Search for the cell housing the specified text and yield its (X, Y) center coordinate. 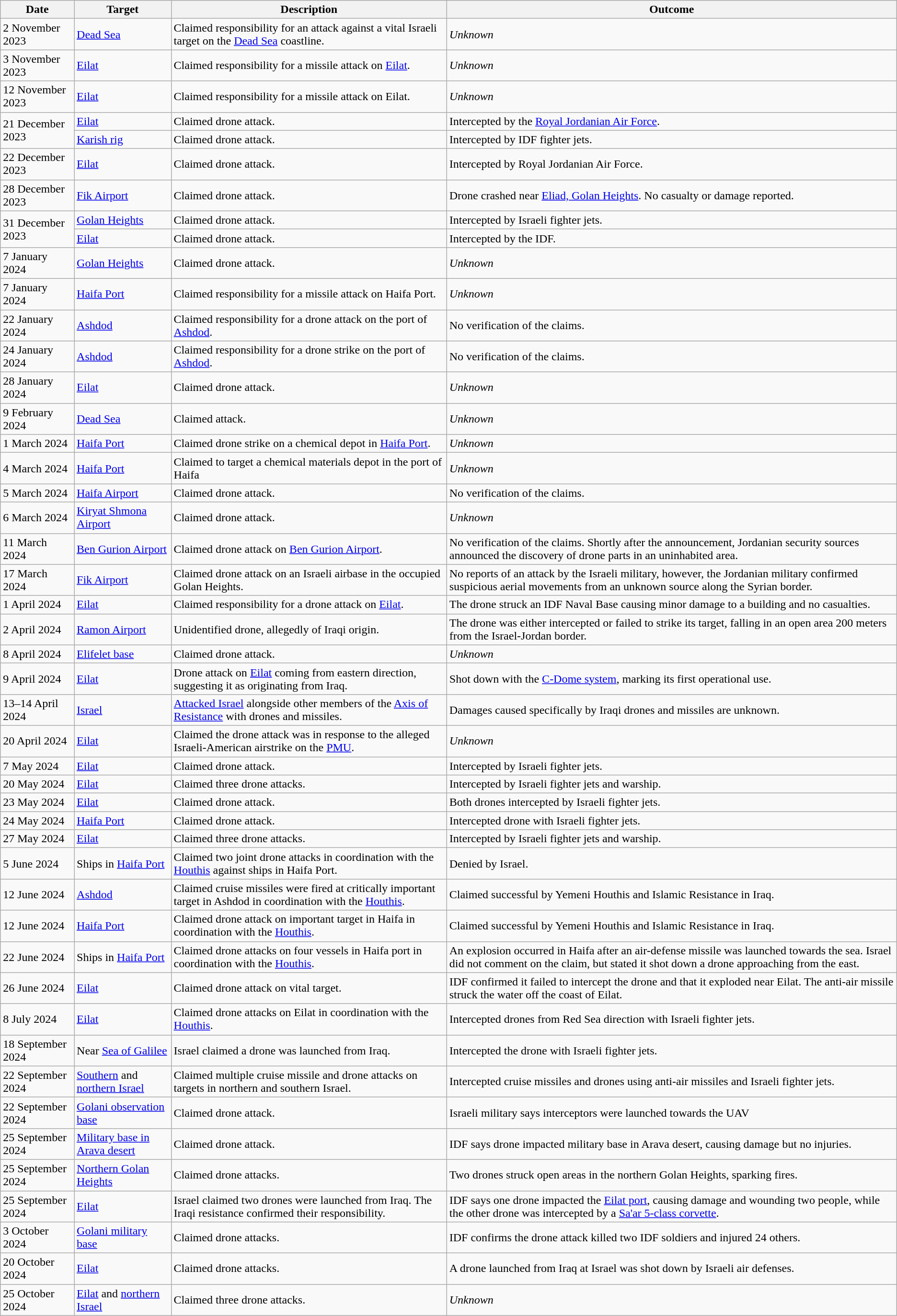
25 October 2024 (37, 1300)
Claimed drone attack on Ben Gurion Airport. (309, 549)
Claimed attack. (309, 419)
21 December 2023 (37, 130)
Claimed responsibility for a drone attack on Eilat. (309, 605)
Israel (123, 710)
17 March 2024 (37, 580)
Intercepted cruise missiles and drones using anti-air missiles and Israeli fighter jets. (672, 1082)
Drone crashed near Eliad, Golan Heights. No casualty or damage reported. (672, 195)
5 June 2024 (37, 863)
Claimed cruise missiles were fired at critically important target in Ashdod in coordination with the Houthis. (309, 895)
9 April 2024 (37, 678)
4 March 2024 (37, 469)
Claimed responsibility for a missile attack on Haifa Port. (309, 294)
Golani military base (123, 1238)
Intercepted drones from Red Sea direction with Israeli fighter jets. (672, 1019)
IDF confirmed it failed to intercept the drone and that it exploded near Eilat. The anti-air missile struck the water off the coast of Eilat. (672, 988)
Intercepted the drone with Israeli fighter jets. (672, 1050)
Northern Golan Heights (123, 1175)
Target (123, 10)
24 January 2024 (37, 356)
22 June 2024 (37, 957)
23 May 2024 (37, 802)
IDF says drone impacted military base in Arava desert, causing damage but no injuries. (672, 1144)
Claimed drone attacks on four vessels in Haifa port in coordination with the Houthis. (309, 957)
Intercepted by IDF fighter jets. (672, 139)
Shot down with the C-Dome system, marking its first operational use. (672, 678)
28 December 2023 (37, 195)
Intercepted by Royal Jordanian Air Force. (672, 164)
Golani observation base (123, 1112)
Outcome (672, 10)
8 April 2024 (37, 654)
Claimed drone attack on important target in Haifa in coordination with the Houthis. (309, 926)
Ramon Airport (123, 629)
11 March 2024 (37, 549)
Description (309, 10)
22 December 2023 (37, 164)
26 June 2024 (37, 988)
Israel claimed a drone was launched from Iraq. (309, 1050)
The drone struck an IDF Naval Base causing minor damage to a building and no casualties. (672, 605)
5 March 2024 (37, 493)
Intercepted by the IDF. (672, 238)
Claimed multiple cruise missile and drone attacks on targets in northern and southern Israel. (309, 1082)
Claimed drone attacks on Eilat in coordination with the Houthis. (309, 1019)
IDF confirms the drone attack killed two IDF soldiers and injured 24 others. (672, 1238)
20 April 2024 (37, 741)
1 March 2024 (37, 444)
6 March 2024 (37, 517)
Claimed two joint drone attacks in coordination with the Houthis against ships in Haifa Port. (309, 863)
Intercepted by the Royal Jordanian Air Force. (672, 121)
Claimed responsibility for a drone strike on the port of Ashdod. (309, 356)
Kiryat Shmona Airport (123, 517)
Claimed drone strike on a chemical depot in Haifa Port. (309, 444)
31 December 2023 (37, 229)
3 November 2023 (37, 65)
Both drones intercepted by Israeli fighter jets. (672, 802)
Eilat and northern Israel (123, 1300)
Intercepted drone with Israeli fighter jets. (672, 821)
24 May 2024 (37, 821)
Karish rig (123, 139)
Near Sea of Galilee (123, 1050)
Ben Gurion Airport (123, 549)
Southern and northern Israel (123, 1082)
Damages caused specifically by Iraqi drones and missiles are unknown. (672, 710)
12 November 2023 (37, 97)
The drone was either intercepted or failed to strike its target, falling in an open area 200 meters from the Israel-Jordan border. (672, 629)
Claimed drone attack on vital target. (309, 988)
Attacked Israel alongside other members of the Axis of Resistance with drones and missiles. (309, 710)
Military base in Arava desert (123, 1144)
Unidentified drone, allegedly of Iraqi origin. (309, 629)
27 May 2024 (37, 839)
20 May 2024 (37, 784)
Haifa Airport (123, 493)
13–14 April 2024 (37, 710)
22 January 2024 (37, 325)
Israel claimed two drones were launched from Iraq. The Iraqi resistance confirmed their responsibility. (309, 1206)
2 April 2024 (37, 629)
Claimed the drone attack was in response to the alleged Israeli-American airstrike on the PMU. (309, 741)
Denied by Israel. (672, 863)
18 September 2024 (37, 1050)
Two drones struck open areas in the northern Golan Heights, sparking fires. (672, 1175)
20 October 2024 (37, 1269)
Israeli military says interceptors were launched towards the UAV (672, 1112)
1 April 2024 (37, 605)
2 November 2023 (37, 34)
3 October 2024 (37, 1238)
Drone attack on Eilat coming from eastern direction, suggesting it as originating from Iraq. (309, 678)
28 January 2024 (37, 388)
Elifelet base (123, 654)
Claimed to target a chemical materials depot in the port of Haifa (309, 469)
Date (37, 10)
8 July 2024 (37, 1019)
Claimed responsibility for a drone attack on the port of Ashdod. (309, 325)
A drone launched from Iraq at Israel was shot down by Israeli air defenses. (672, 1269)
9 February 2024 (37, 419)
7 May 2024 (37, 766)
Claimed responsibility for an attack against a vital Israeli target on the Dead Sea coastline. (309, 34)
Claimed drone attack on an Israeli airbase in the occupied Golan Heights. (309, 580)
